Extract the [x, y] coordinate from the center of the cell holding the provided text.  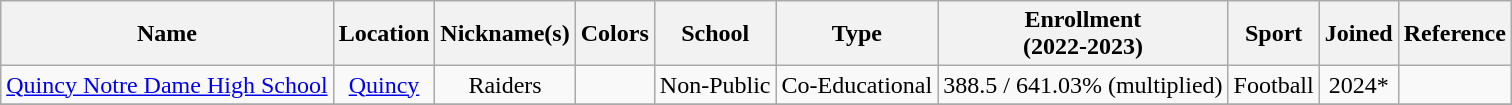
Non-Public [715, 85]
Football [1274, 85]
2024* [1358, 85]
Reference [1454, 34]
Raiders [505, 85]
Nickname(s) [505, 34]
Joined [1358, 34]
Type [857, 34]
Colors [614, 34]
Location [384, 34]
Quincy Notre Dame High School [167, 85]
Quincy [384, 85]
School [715, 34]
Sport [1274, 34]
Enrollment(2022-2023) [1083, 34]
Co-Educational [857, 85]
388.5 / 641.03% (multiplied) [1083, 85]
Name [167, 34]
